Scan for the cell matching the given text and deliver its (x, y) coordinate at center. 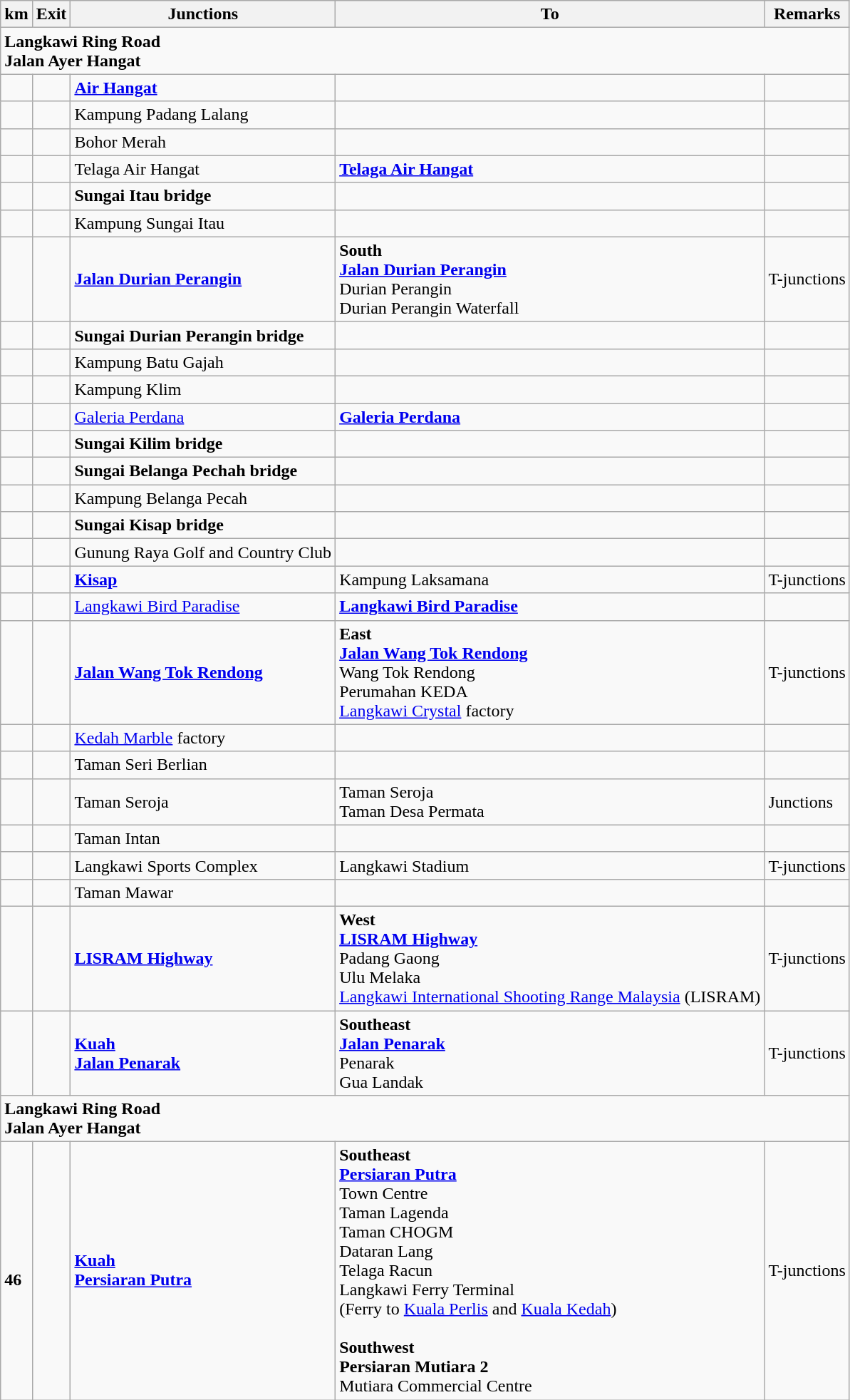
West LISRAM HighwayPadang GaongUlu MelakaLangkawi International Shooting Range Malaysia (LISRAM) (550, 958)
Sungai Durian Perangin bridge (203, 335)
Sungai Belanga Pechah bridge (203, 471)
South Jalan Durian PeranginDurian PeranginDurian Perangin Waterfall (550, 279)
Kampung Laksamana (550, 580)
Langkawi Sports Complex (203, 865)
Kuah Jalan Penarak (203, 1054)
Kampung Belanga Pecah (203, 498)
Kampung Klim (203, 389)
Gunung Raya Golf and Country Club (203, 552)
Sungai Kilim bridge (203, 444)
Air Hangat (203, 88)
Langkawi Stadium (550, 865)
East Jalan Wang Tok RendongWang Tok RendongPerumahan KEDALangkawi Crystal factory (550, 672)
Exit (51, 14)
Kisap (203, 580)
Kuah Persiaran Putra (203, 1271)
Kampung Sungai Itau (203, 223)
Taman Seri Berlian (203, 765)
Southeast Jalan PenarakPenarakGua Landak (550, 1054)
To (550, 14)
Taman Mawar (203, 892)
LISRAM Highway (203, 958)
Sungai Itau bridge (203, 196)
Jalan Durian Perangin (203, 279)
Kedah Marble factory (203, 738)
46 (16, 1271)
Kampung Batu Gajah (203, 362)
Sungai Kisap bridge (203, 525)
Taman SerojaTaman Desa Permata (550, 801)
Remarks (807, 14)
Kampung Padang Lalang (203, 115)
Taman Seroja (203, 801)
km (16, 14)
Taman Intan (203, 838)
Bohor Merah (203, 142)
Jalan Wang Tok Rendong (203, 672)
